Pinpoint the cell where the given text exists, returning its [x, y] midpoint coordinate. 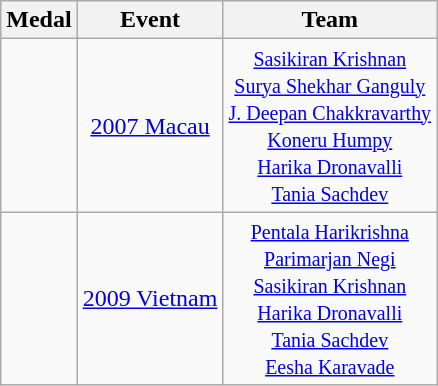
Sasikiran KrishnanSurya Shekhar GangulyJ. Deepan ChakkravarthyKoneru HumpyHarika DronavalliTania Sachdev [330, 126]
2007 Macau [150, 126]
Team [330, 20]
Pentala HarikrishnaParimarjan NegiSasikiran KrishnanHarika DronavalliTania SachdevEesha Karavade [330, 298]
Medal [39, 20]
2009 Vietnam [150, 298]
Event [150, 20]
